From the cell containing the given text, extract its center point as (x, y) coordinate. 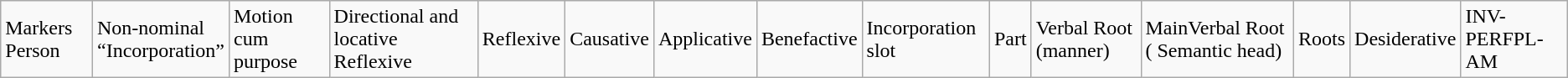
Verbal Root (manner) (1086, 39)
Roots (1322, 39)
Incorporation slot (926, 39)
Applicative (705, 39)
Causative (610, 39)
Desiderative (1406, 39)
MainVerbal Root ( Semantic head) (1217, 39)
Markers Person (47, 39)
Motion cum purpose (279, 39)
Part (1010, 39)
Reflexive (521, 39)
Benefactive (809, 39)
INV-PERFPL-AM (1514, 39)
Directional and locative Reflexive (404, 39)
Non-nominal“Incorporation” (161, 39)
